From the cell containing the given text, extract its center point as [X, Y] coordinate. 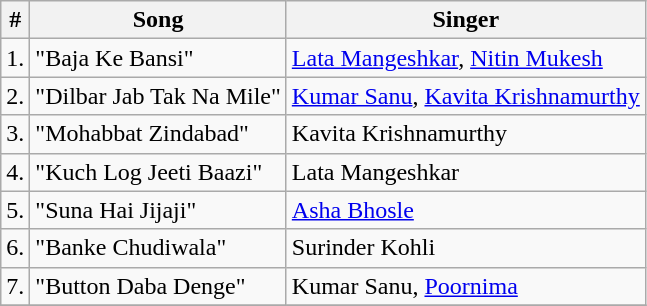
"Baja Ke Bansi" [158, 58]
Lata Mangeshkar, Nitin Mukesh [466, 58]
"Button Daba Denge" [158, 286]
"Suna Hai Jijaji" [158, 210]
5. [16, 210]
"Dilbar Jab Tak Na Mile" [158, 96]
Singer [466, 20]
6. [16, 248]
3. [16, 134]
Kavita Krishnamurthy [466, 134]
Kumar Sanu, Poornima [466, 286]
2. [16, 96]
7. [16, 286]
"Banke Chudiwala" [158, 248]
Kumar Sanu, Kavita Krishnamurthy [466, 96]
1. [16, 58]
"Kuch Log Jeeti Baazi" [158, 172]
Lata Mangeshkar [466, 172]
# [16, 20]
Song [158, 20]
4. [16, 172]
"Mohabbat Zindabad" [158, 134]
Asha Bhosle [466, 210]
Surinder Kohli [466, 248]
